Search for the cell housing the specified text and yield its (x, y) center coordinate. 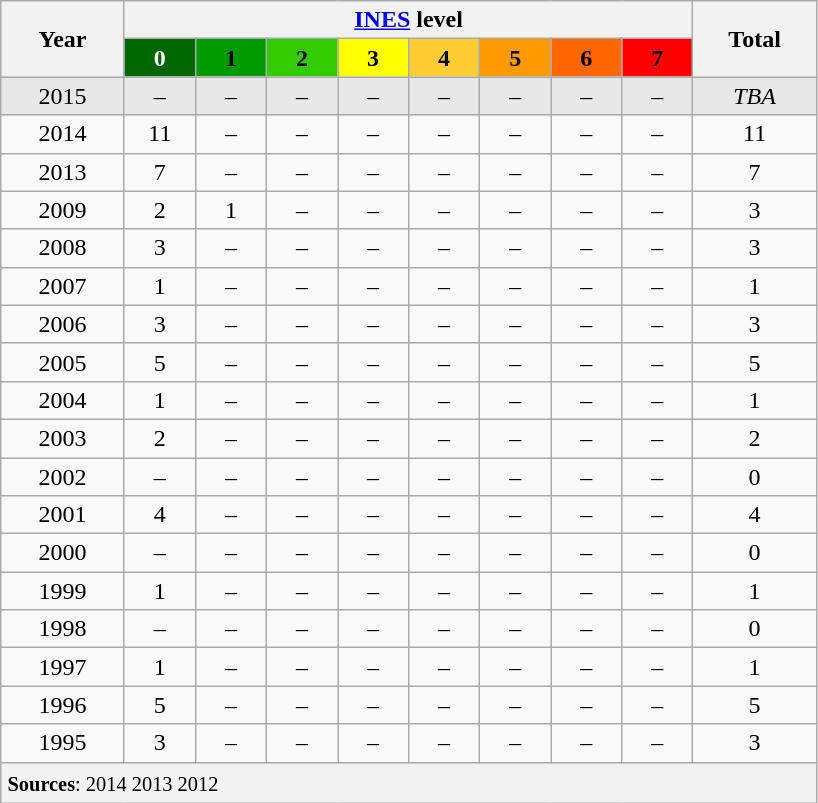
2004 (63, 400)
2000 (63, 553)
1995 (63, 743)
Total (755, 39)
6 (586, 58)
Sources: 2014 2013 2012 (409, 782)
2009 (63, 210)
2015 (63, 96)
1997 (63, 667)
2003 (63, 438)
2008 (63, 248)
2002 (63, 477)
1999 (63, 591)
2007 (63, 286)
INES level (408, 20)
1996 (63, 705)
2005 (63, 362)
2014 (63, 134)
2006 (63, 324)
2013 (63, 172)
2001 (63, 515)
1998 (63, 629)
TBA (755, 96)
Year (63, 39)
